Capture the cell that displays the provided text and extract its (X, Y) central coordinate. 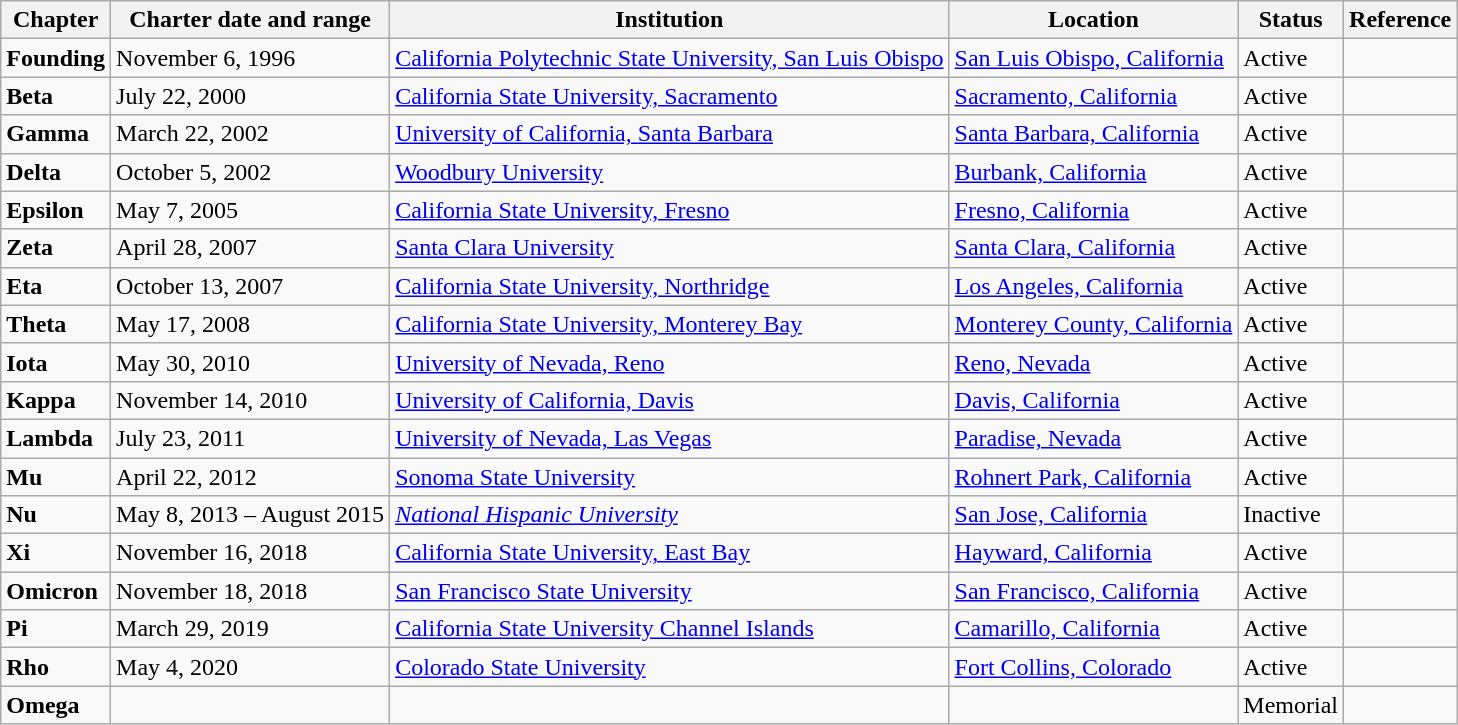
University of California, Santa Barbara (670, 134)
Institution (670, 20)
Reference (1400, 20)
Location (1094, 20)
Status (1291, 20)
November 18, 2018 (250, 591)
Gamma (56, 134)
November 14, 2010 (250, 400)
Mu (56, 477)
California State University, Sacramento (670, 96)
Omicron (56, 591)
April 22, 2012 (250, 477)
University of Nevada, Reno (670, 362)
Xi (56, 553)
Kappa (56, 400)
Nu (56, 515)
March 29, 2019 (250, 629)
San Francisco, California (1094, 591)
Fresno, California (1094, 210)
May 4, 2020 (250, 667)
Santa Clara University (670, 248)
Fort Collins, Colorado (1094, 667)
Inactive (1291, 515)
May 7, 2005 (250, 210)
Los Angeles, California (1094, 286)
Hayward, California (1094, 553)
National Hispanic University (670, 515)
Rho (56, 667)
Epsilon (56, 210)
Lambda (56, 438)
San Luis Obispo, California (1094, 58)
San Jose, California (1094, 515)
Omega (56, 705)
Charter date and range (250, 20)
May 30, 2010 (250, 362)
November 6, 1996 (250, 58)
Santa Clara, California (1094, 248)
California State University, Monterey Bay (670, 324)
April 28, 2007 (250, 248)
Pi (56, 629)
Burbank, California (1094, 172)
Beta (56, 96)
Memorial (1291, 705)
University of California, Davis (670, 400)
University of Nevada, Las Vegas (670, 438)
May 8, 2013 – August 2015 (250, 515)
July 22, 2000 (250, 96)
Paradise, Nevada (1094, 438)
Camarillo, California (1094, 629)
California State University, Northridge (670, 286)
Sacramento, California (1094, 96)
November 16, 2018 (250, 553)
California State University Channel Islands (670, 629)
Sonoma State University (670, 477)
Santa Barbara, California (1094, 134)
Chapter (56, 20)
October 5, 2002 (250, 172)
Rohnert Park, California (1094, 477)
March 22, 2002 (250, 134)
Founding (56, 58)
Zeta (56, 248)
Colorado State University (670, 667)
Davis, California (1094, 400)
Iota (56, 362)
October 13, 2007 (250, 286)
July 23, 2011 (250, 438)
Monterey County, California (1094, 324)
California State University, Fresno (670, 210)
California Polytechnic State University, San Luis Obispo (670, 58)
California State University, East Bay (670, 553)
Delta (56, 172)
Woodbury University (670, 172)
San Francisco State University (670, 591)
May 17, 2008 (250, 324)
Reno, Nevada (1094, 362)
Theta (56, 324)
Eta (56, 286)
